Capture the cell that displays the provided text and extract its (X, Y) central coordinate. 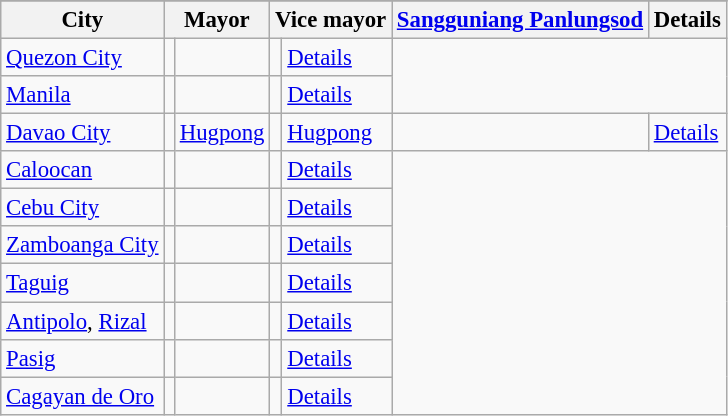
Taguig (82, 283)
Zamboanga City (82, 245)
Manila (82, 95)
Vice mayor (331, 20)
Davao City (82, 133)
City (82, 20)
Cagayan de Oro (82, 396)
Mayor (217, 20)
Cebu City (82, 208)
Antipolo, Rizal (82, 321)
Caloocan (82, 170)
Quezon City (82, 58)
Pasig (82, 358)
Sangguniang Panlungsod (520, 20)
